Locate the cell with the specified text and output its (X, Y) center coordinate. 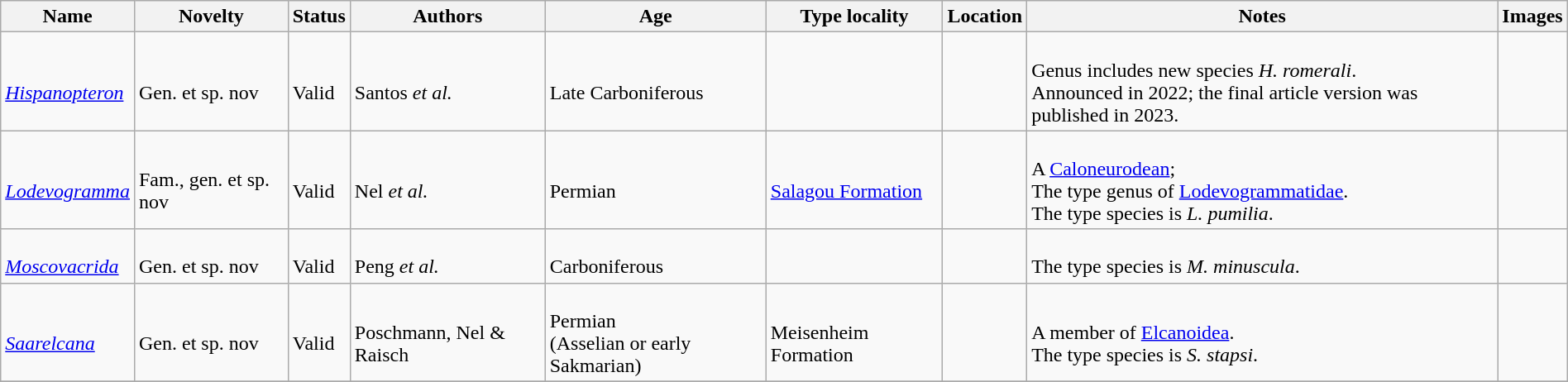
Genus includes new species H. romerali. Announced in 2022; the final article version was published in 2023. (1262, 81)
Saarelcana (68, 332)
Permian (655, 180)
The type species is M. minuscula. (1262, 256)
Late Carboniferous (655, 81)
Nel et al. (447, 180)
Images (1532, 17)
Age (655, 17)
A Caloneurodean; The type genus of Lodevogrammatidae. The type species is L. pumilia. (1262, 180)
Fam., gen. et sp. nov (211, 180)
Moscovacrida (68, 256)
Authors (447, 17)
Type locality (854, 17)
Salagou Formation (854, 180)
A member of Elcanoidea. The type species is S. stapsi. (1262, 332)
Hispanopteron (68, 81)
Status (319, 17)
Permian(Asselian or early Sakmarian) (655, 332)
Lodevogramma (68, 180)
Novelty (211, 17)
Notes (1262, 17)
Name (68, 17)
Peng et al. (447, 256)
Meisenheim Formation (854, 332)
Location (985, 17)
Poschmann, Nel & Raisch (447, 332)
Santos et al. (447, 81)
Carboniferous (655, 256)
